Return the (X, Y) coordinate for the center point of the cell that contains the specified text.  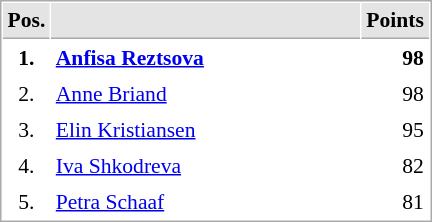
Points (396, 21)
1. (26, 57)
Iva Shkodreva (206, 165)
Elin Kristiansen (206, 129)
82 (396, 165)
81 (396, 201)
5. (26, 201)
4. (26, 165)
Petra Schaaf (206, 201)
3. (26, 129)
95 (396, 129)
2. (26, 93)
Pos. (26, 21)
Anne Briand (206, 93)
Anfisa Reztsova (206, 57)
